Detect which cell encompasses the target text, then output its (x, y) center coordinate. 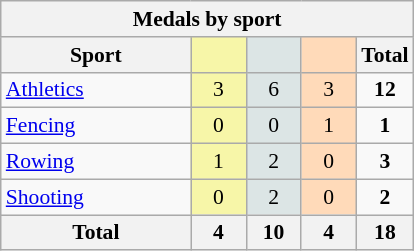
6 (274, 90)
Rowing (96, 162)
10 (274, 233)
12 (384, 90)
Athletics (96, 90)
Medals by sport (208, 19)
Fencing (96, 126)
Sport (96, 55)
18 (384, 233)
Shooting (96, 197)
